For the text-containing cell, return its midpoint in (X, Y) coordinate format. 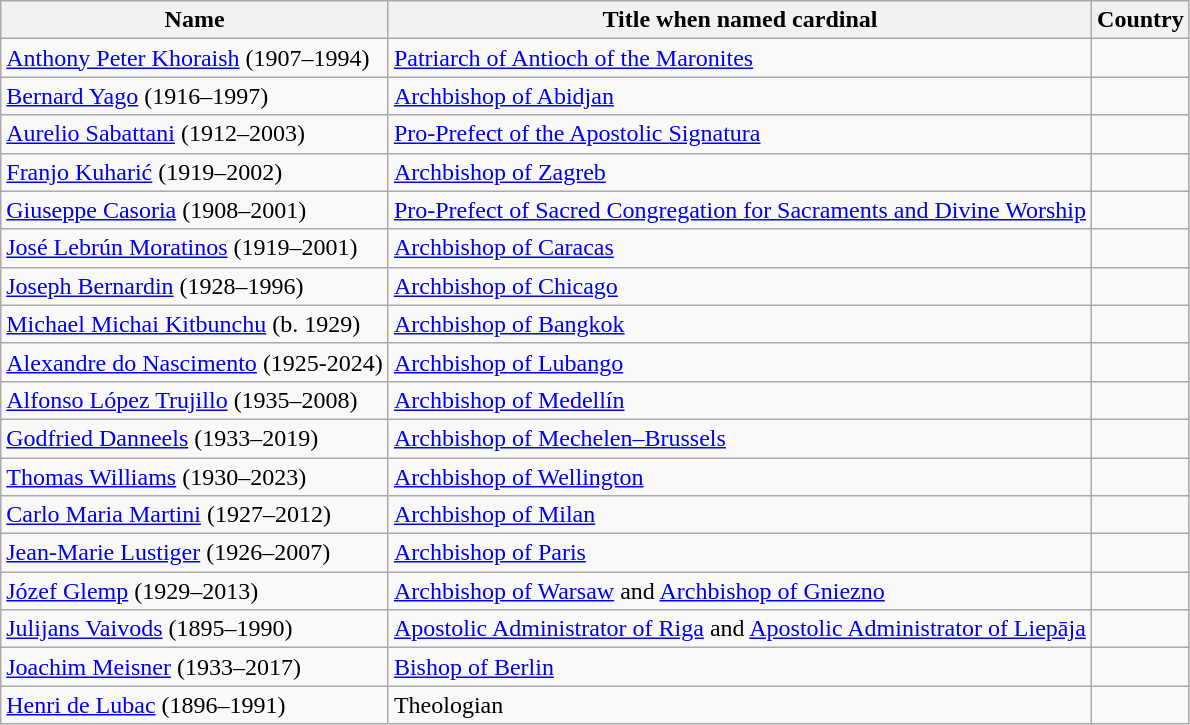
Archbishop of Lubango (740, 362)
Archbishop of Milan (740, 515)
José Lebrún Moratinos (1919–2001) (195, 248)
Anthony Peter Khoraish (1907–1994) (195, 58)
Archbishop of Medellín (740, 400)
Godfried Danneels (1933–2019) (195, 438)
Jean-Marie Lustiger (1926–2007) (195, 553)
Archbishop of Paris (740, 553)
Carlo Maria Martini (1927–2012) (195, 515)
Name (195, 20)
Archbishop of Warsaw and Archbishop of Gniezno (740, 591)
Aurelio Sabattani (1912–2003) (195, 134)
Bernard Yago (1916–1997) (195, 96)
Pro-Prefect of Sacred Congregation for Sacraments and Divine Worship (740, 210)
Julijans Vaivods (1895–1990) (195, 629)
Franjo Kuharić (1919–2002) (195, 172)
Joseph Bernardin (1928–1996) (195, 286)
Archbishop of Chicago (740, 286)
Pro-Prefect of the Apostolic Signatura (740, 134)
Michael Michai Kitbunchu (b. 1929) (195, 324)
Country (1141, 20)
Alfonso López Trujillo (1935–2008) (195, 400)
Archbishop of Zagreb (740, 172)
Archbishop of Caracas (740, 248)
Thomas Williams (1930–2023) (195, 477)
Archbishop of Abidjan (740, 96)
Archbishop of Wellington (740, 477)
Henri de Lubac (1896–1991) (195, 705)
Title when named cardinal (740, 20)
Apostolic Administrator of Riga and Apostolic Administrator of Liepāja (740, 629)
Archbishop of Mechelen–Brussels (740, 438)
Archbishop of Bangkok (740, 324)
Patriarch of Antioch of the Maronites (740, 58)
Alexandre do Nascimento (1925-2024) (195, 362)
Giuseppe Casoria (1908–2001) (195, 210)
Joachim Meisner (1933–2017) (195, 667)
Theologian (740, 705)
Bishop of Berlin (740, 667)
Józef Glemp (1929–2013) (195, 591)
